Scan for the cell matching the given text and deliver its [x, y] coordinate at center. 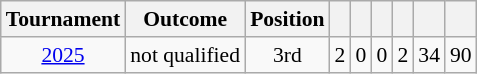
Position [287, 19]
34 [429, 55]
2025 [63, 55]
3rd [287, 55]
not qualified [185, 55]
Tournament [63, 19]
90 [461, 55]
Outcome [185, 19]
